Provide the [x, y] coordinate of the cell's center where the given text is located.  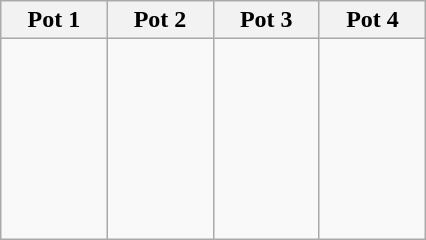
Pot 1 [54, 20]
Pot 4 [372, 20]
Pot 3 [266, 20]
Pot 2 [160, 20]
